Provide the (X, Y) coordinate of the cell's center where the given text is located.  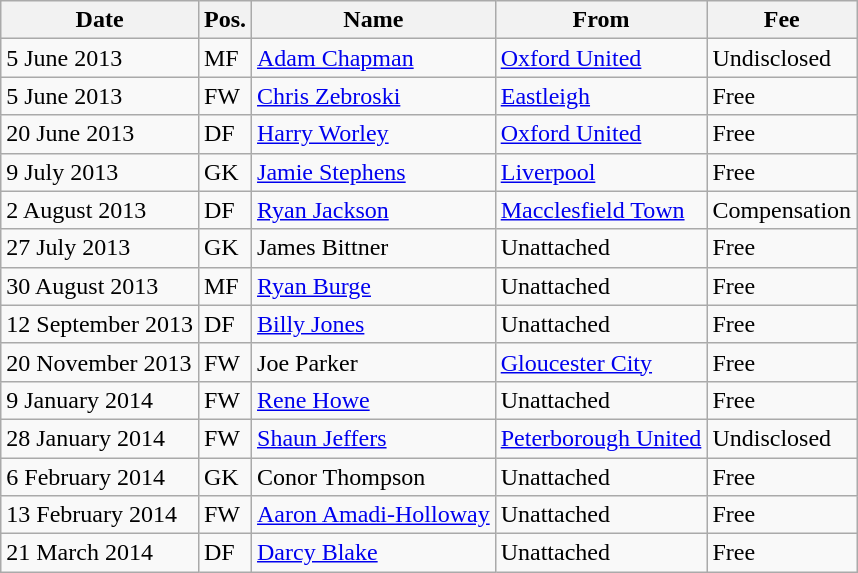
20 November 2013 (100, 362)
Chris Zebroski (374, 96)
Shaun Jeffers (374, 438)
Darcy Blake (374, 553)
13 February 2014 (100, 515)
28 January 2014 (100, 438)
Jamie Stephens (374, 172)
30 August 2013 (100, 286)
Date (100, 20)
Peterborough United (601, 438)
Conor Thompson (374, 477)
Joe Parker (374, 362)
Adam Chapman (374, 58)
Liverpool (601, 172)
9 July 2013 (100, 172)
Name (374, 20)
Billy Jones (374, 324)
6 February 2014 (100, 477)
Ryan Jackson (374, 210)
Compensation (782, 210)
9 January 2014 (100, 400)
Eastleigh (601, 96)
Rene Howe (374, 400)
From (601, 20)
Harry Worley (374, 134)
Gloucester City (601, 362)
12 September 2013 (100, 324)
Pos. (224, 20)
21 March 2014 (100, 553)
Macclesfield Town (601, 210)
Ryan Burge (374, 286)
Fee (782, 20)
2 August 2013 (100, 210)
Aaron Amadi-Holloway (374, 515)
20 June 2013 (100, 134)
27 July 2013 (100, 248)
James Bittner (374, 248)
